Capture the cell that displays the provided text and extract its [X, Y] central coordinate. 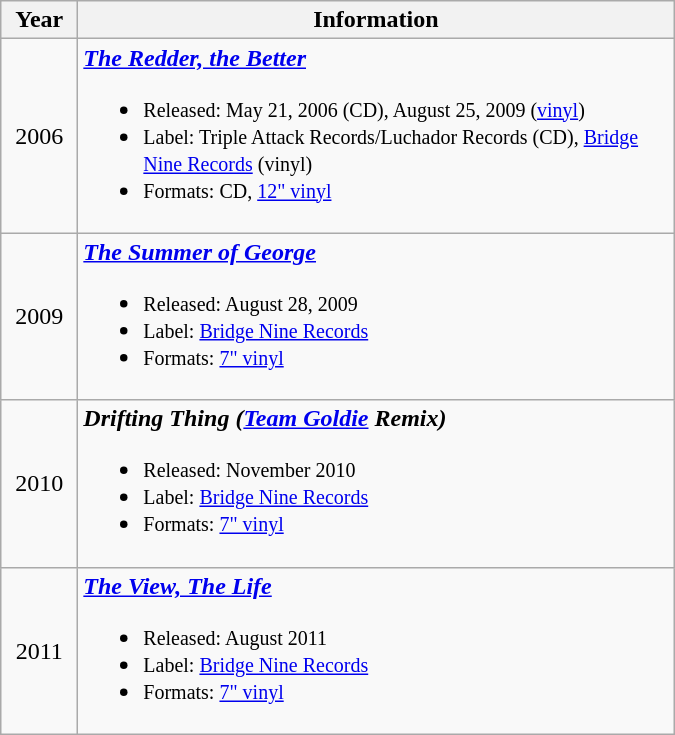
Year [40, 20]
2006 [40, 136]
2011 [40, 650]
The View, The LifeReleased: August 2011Label: Bridge Nine RecordsFormats: 7" vinyl [376, 650]
Drifting Thing (Team Goldie Remix)Released: November 2010Label: Bridge Nine RecordsFormats: 7" vinyl [376, 484]
2010 [40, 484]
Information [376, 20]
2009 [40, 316]
The Summer of GeorgeReleased: August 28, 2009Label: Bridge Nine RecordsFormats: 7" vinyl [376, 316]
